Identify which cell holds the provided text, then report its [x, y] central coordinate. 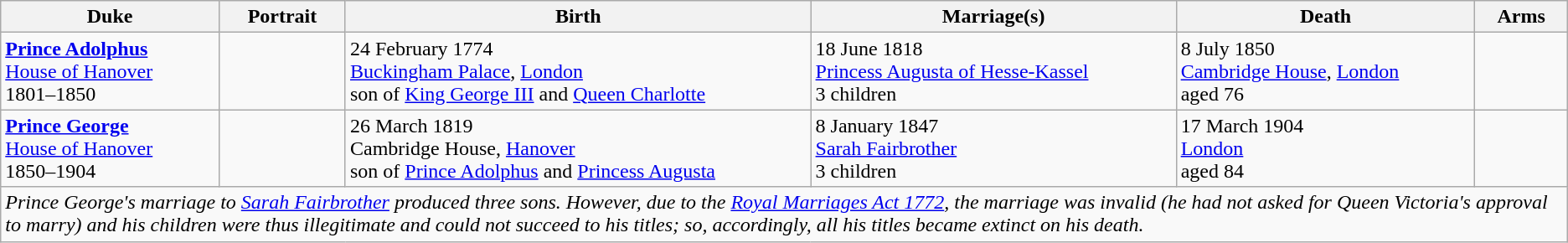
8 July 1850Cambridge House, Londonaged 76 [1325, 71]
Death [1325, 17]
17 March 1904Londonaged 84 [1325, 148]
Prince GeorgeHouse of Hanover1850–1904 [111, 148]
18 June 1818Princess Augusta of Hesse-Kassel3 children [993, 71]
8 January 1847Sarah Fairbrother3 children [993, 148]
Duke [111, 17]
Portrait [281, 17]
26 March 1819Cambridge House, Hanoverson of Prince Adolphus and Princess Augusta [578, 148]
Marriage(s) [993, 17]
Arms [1521, 17]
Birth [578, 17]
Prince AdolphusHouse of Hanover1801–1850 [111, 71]
24 February 1774Buckingham Palace, Londonson of King George III and Queen Charlotte [578, 71]
